Identify which cell holds the provided text, then report its [X, Y] central coordinate. 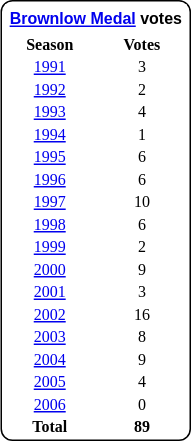
1991 [50, 67]
2001 [50, 292]
1 [142, 134]
8 [142, 337]
1998 [50, 224]
1995 [50, 157]
10 [142, 202]
89 [142, 427]
2003 [50, 337]
Votes [142, 44]
Total [50, 427]
Brownlow Medal votes [96, 18]
2002 [50, 314]
1993 [50, 112]
1992 [50, 90]
1997 [50, 202]
16 [142, 314]
2004 [50, 360]
1999 [50, 247]
1996 [50, 180]
2000 [50, 270]
1994 [50, 134]
2006 [50, 404]
2005 [50, 382]
Season [50, 44]
0 [142, 404]
